Detect which cell encompasses the target text, then output its (x, y) center coordinate. 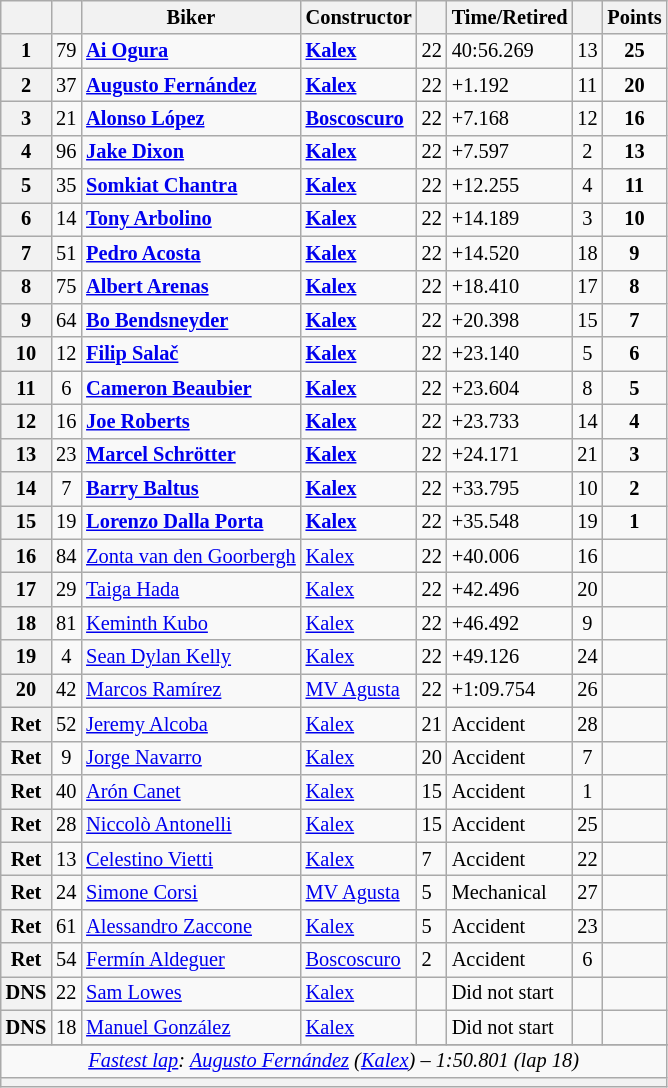
61 (66, 926)
+1:09.754 (510, 690)
+23.140 (510, 354)
Augusto Fernández (190, 85)
Arón Canet (190, 791)
Somkiat Chantra (190, 186)
Time/Retired (510, 17)
+49.126 (510, 657)
Lorenzo Dalla Porta (190, 522)
Marcos Ramírez (190, 690)
37 (66, 85)
Filip Salač (190, 354)
Zonta van den Goorbergh (190, 556)
Alessandro Zaccone (190, 926)
26 (587, 690)
42 (66, 690)
+23.733 (510, 421)
Marcel Schrötter (190, 455)
Jeremy Alcoba (190, 724)
Barry Baltus (190, 489)
Alonso López (190, 118)
Points (634, 17)
+24.171 (510, 455)
Keminth Kubo (190, 623)
Bo Bendsneyder (190, 320)
+40.006 (510, 556)
35 (66, 186)
75 (66, 287)
Sean Dylan Kelly (190, 657)
+35.548 (510, 522)
Tony Arbolino (190, 219)
+14.520 (510, 253)
40 (66, 791)
Fermín Aldeguer (190, 960)
+46.492 (510, 623)
+20.398 (510, 320)
Jake Dixon (190, 152)
Simone Corsi (190, 892)
Mechanical (510, 892)
+12.255 (510, 186)
40:56.269 (510, 51)
Constructor (359, 17)
27 (587, 892)
Pedro Acosta (190, 253)
+42.496 (510, 589)
Niccolò Antonelli (190, 825)
54 (66, 960)
Sam Lowes (190, 993)
Cameron Beaubier (190, 388)
64 (66, 320)
Celestino Vietti (190, 859)
81 (66, 623)
+33.795 (510, 489)
79 (66, 51)
+1.192 (510, 85)
96 (66, 152)
51 (66, 253)
Taiga Hada (190, 589)
+18.410 (510, 287)
52 (66, 724)
+14.189 (510, 219)
Jorge Navarro (190, 758)
+23.604 (510, 388)
84 (66, 556)
Ai Ogura (190, 51)
Fastest lap: Augusto Fernández (Kalex) – 1:50.801 (lap 18) (334, 1061)
+7.597 (510, 152)
Albert Arenas (190, 287)
Manuel González (190, 1027)
Joe Roberts (190, 421)
29 (66, 589)
+7.168 (510, 118)
Biker (190, 17)
